Provide the [x, y] coordinate of the cell's center where the given text is located.  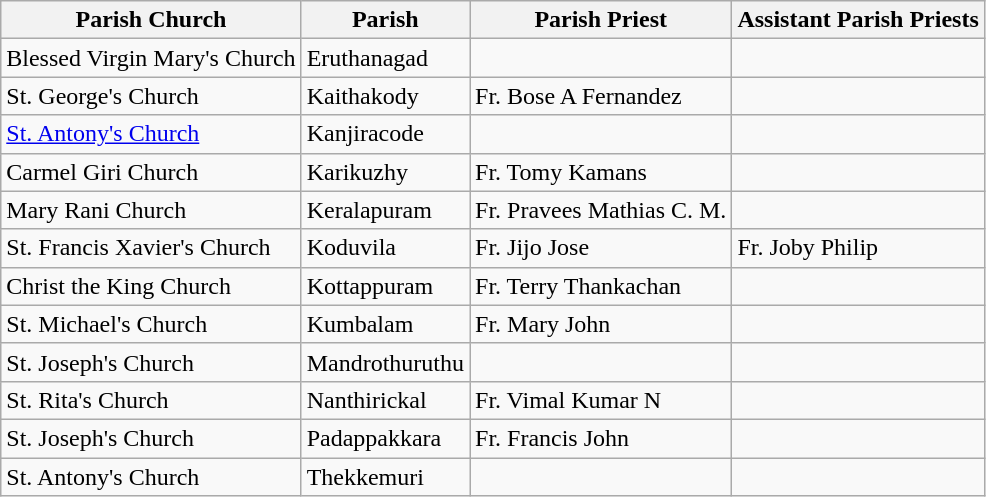
Kottappuram [385, 286]
Blessed Virgin Mary's Church [151, 58]
Christ the King Church [151, 286]
Fr. Tomy Kamans [601, 172]
St. Michael's Church [151, 324]
Thekkemuri [385, 477]
Karikuzhy [385, 172]
St. George's Church [151, 96]
Fr. Terry Thankachan [601, 286]
Parish [385, 20]
St. Rita's Church [151, 400]
Fr. Pravees Mathias C. M. [601, 210]
Mandrothuruthu [385, 362]
Keralapuram [385, 210]
Mary Rani Church [151, 210]
Padappakkara [385, 438]
Kumbalam [385, 324]
Fr. Vimal Kumar N [601, 400]
Fr. Joby Philip [858, 248]
Fr. Jijo Jose [601, 248]
Nanthirickal [385, 400]
Kaithakody [385, 96]
Koduvila [385, 248]
St. Francis Xavier's Church [151, 248]
Eruthanagad [385, 58]
Parish Church [151, 20]
Carmel Giri Church [151, 172]
Fr. Francis John [601, 438]
Parish Priest [601, 20]
Fr. Mary John [601, 324]
Fr. Bose A Fernandez [601, 96]
Assistant Parish Priests [858, 20]
Kanjiracode [385, 134]
